Output the [x, y] coordinate of the center of the cell containing the given text.  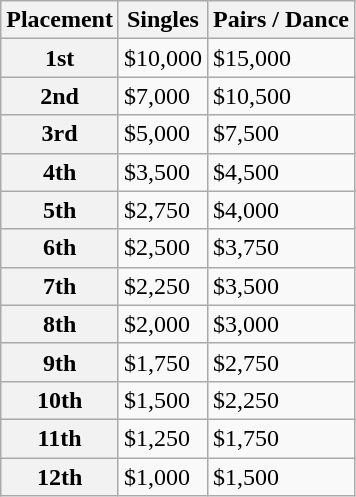
11th [60, 438]
$1,000 [162, 477]
3rd [60, 134]
$5,000 [162, 134]
$4,500 [280, 172]
$10,500 [280, 96]
8th [60, 324]
$7,000 [162, 96]
$10,000 [162, 58]
12th [60, 477]
$3,750 [280, 248]
$2,000 [162, 324]
1st [60, 58]
10th [60, 400]
2nd [60, 96]
Pairs / Dance [280, 20]
6th [60, 248]
$15,000 [280, 58]
$3,000 [280, 324]
7th [60, 286]
9th [60, 362]
$4,000 [280, 210]
$2,500 [162, 248]
4th [60, 172]
5th [60, 210]
Placement [60, 20]
Singles [162, 20]
$1,250 [162, 438]
$7,500 [280, 134]
